Output the (x, y) coordinate of the center of the cell containing the given text.  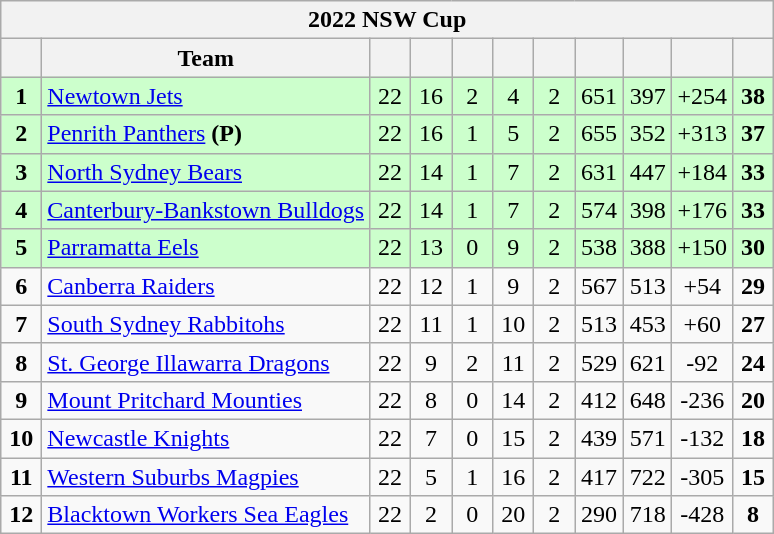
30 (754, 248)
417 (600, 477)
Penrith Panthers (P) (206, 134)
Canberra Raiders (206, 286)
Mount Pritchard Mounties (206, 400)
398 (648, 210)
3 (22, 172)
529 (600, 362)
37 (754, 134)
722 (648, 477)
290 (600, 515)
-132 (702, 438)
+60 (702, 324)
18 (754, 438)
29 (754, 286)
+254 (702, 96)
St. George Illawarra Dragons (206, 362)
+184 (702, 172)
+313 (702, 134)
447 (648, 172)
Western Suburbs Magpies (206, 477)
538 (600, 248)
North Sydney Bears (206, 172)
-92 (702, 362)
574 (600, 210)
27 (754, 324)
Canterbury-Bankstown Bulldogs (206, 210)
South Sydney Rabbitohs (206, 324)
24 (754, 362)
-428 (702, 515)
+54 (702, 286)
621 (648, 362)
352 (648, 134)
718 (648, 515)
453 (648, 324)
-236 (702, 400)
651 (600, 96)
38 (754, 96)
+176 (702, 210)
Newtown Jets (206, 96)
648 (648, 400)
Team (206, 58)
567 (600, 286)
397 (648, 96)
Blacktown Workers Sea Eagles (206, 515)
655 (600, 134)
2022 NSW Cup (388, 20)
6 (22, 286)
412 (600, 400)
Newcastle Knights (206, 438)
+150 (702, 248)
388 (648, 248)
631 (600, 172)
-305 (702, 477)
13 (432, 248)
Parramatta Eels (206, 248)
571 (648, 438)
439 (600, 438)
